Find where the given text appears and provide that cell's center as (X, Y) coordinate. 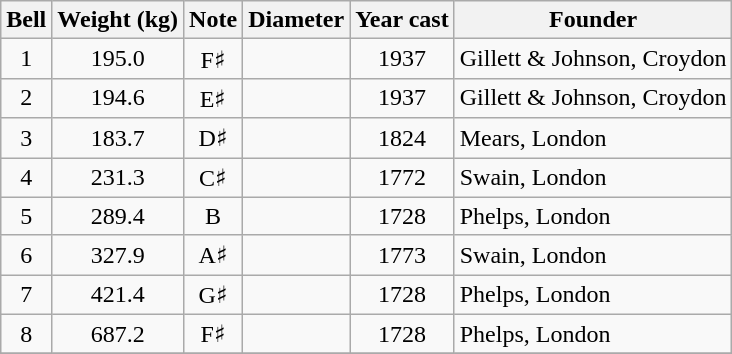
289.4 (118, 216)
3 (26, 138)
Year cast (402, 20)
1 (26, 59)
G♯ (214, 295)
194.6 (118, 98)
E♯ (214, 98)
231.3 (118, 178)
D♯ (214, 138)
Bell (26, 20)
6 (26, 255)
183.7 (118, 138)
Founder (593, 20)
5 (26, 216)
C♯ (214, 178)
Mears, London (593, 138)
4 (26, 178)
A♯ (214, 255)
Weight (kg) (118, 20)
8 (26, 334)
1772 (402, 178)
Diameter (296, 20)
Note (214, 20)
687.2 (118, 334)
327.9 (118, 255)
B (214, 216)
7 (26, 295)
1824 (402, 138)
1773 (402, 255)
195.0 (118, 59)
2 (26, 98)
421.4 (118, 295)
